For the text-containing cell, return its midpoint in [X, Y] coordinate format. 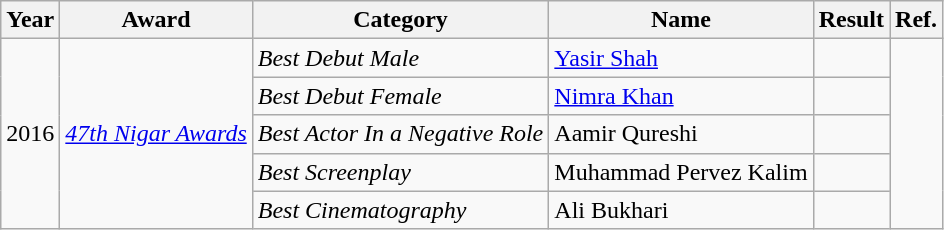
Best Actor In a Negative Role [400, 134]
Muhammad Pervez Kalim [681, 172]
Best Screenplay [400, 172]
47th Nigar Awards [156, 134]
Best Debut Male [400, 58]
Ali Bukhari [681, 210]
Category [400, 20]
Name [681, 20]
Best Cinematography [400, 210]
Aamir Qureshi [681, 134]
Award [156, 20]
Best Debut Female [400, 96]
Result [851, 20]
Year [30, 20]
2016 [30, 134]
Nimra Khan [681, 96]
Ref. [916, 20]
Yasir Shah [681, 58]
